Provide the [x, y] coordinate of the cell's center where the given text is located.  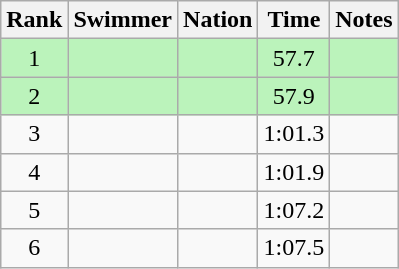
Rank [34, 20]
57.7 [294, 58]
Nation [218, 20]
Time [294, 20]
1 [34, 58]
1:07.2 [294, 210]
1:01.9 [294, 172]
4 [34, 172]
6 [34, 248]
Swimmer [123, 20]
5 [34, 210]
57.9 [294, 96]
1:01.3 [294, 134]
2 [34, 96]
3 [34, 134]
1:07.5 [294, 248]
Notes [364, 20]
